Extract the (X, Y) coordinate from the center of the cell holding the provided text.  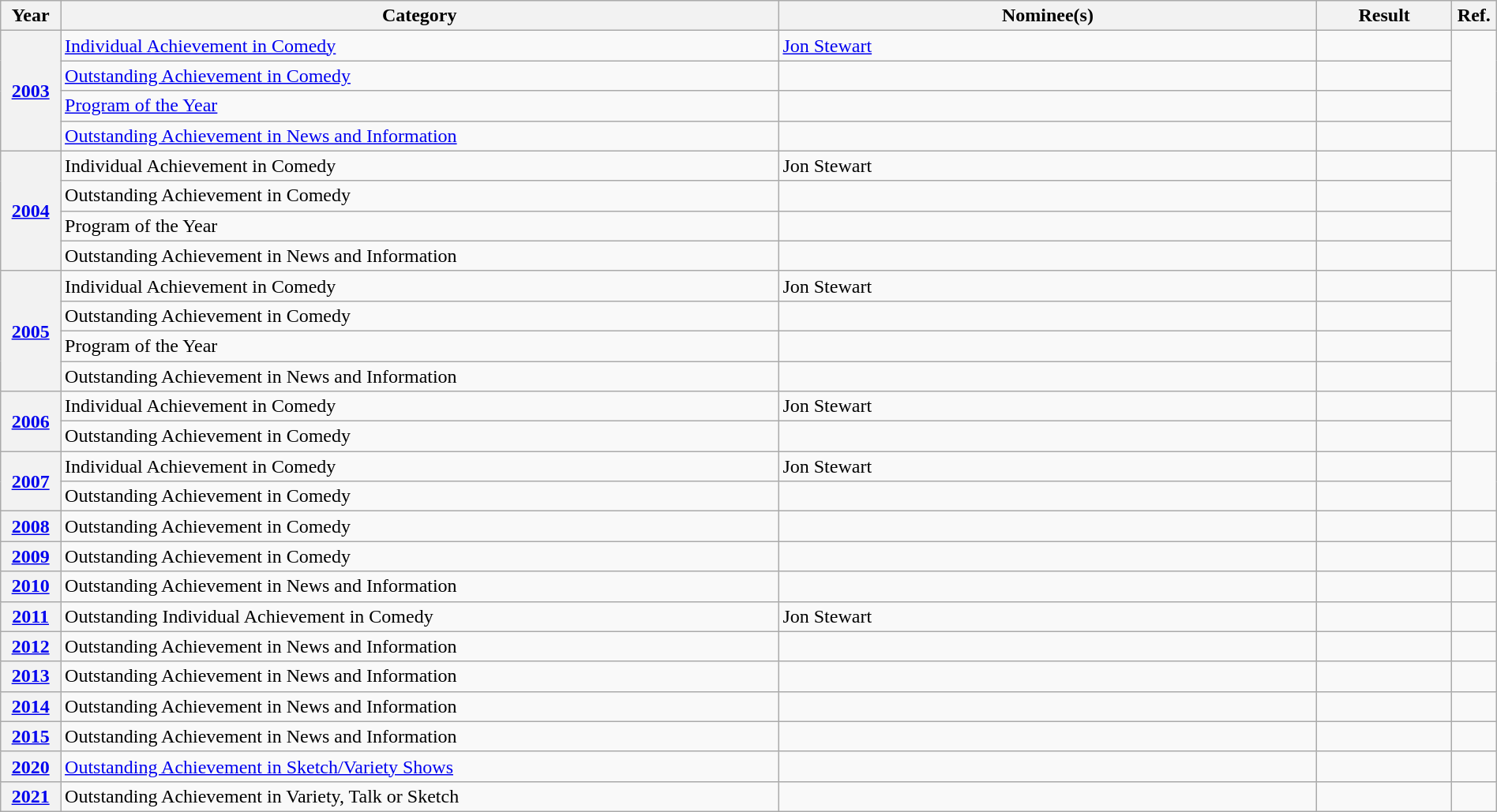
2021 (31, 796)
Year (31, 16)
2007 (31, 481)
2011 (31, 616)
2013 (31, 676)
Ref. (1473, 16)
2014 (31, 706)
Result (1384, 16)
2006 (31, 421)
2004 (31, 211)
2020 (31, 766)
Category (420, 16)
2003 (31, 91)
Outstanding Achievement in Variety, Talk or Sketch (420, 796)
Nominee(s) (1048, 16)
2009 (31, 556)
Outstanding Achievement in Sketch/Variety Shows (420, 766)
2008 (31, 526)
Outstanding Individual Achievement in Comedy (420, 616)
2015 (31, 736)
2012 (31, 646)
2010 (31, 586)
2005 (31, 331)
